Identify which cell holds the provided text, then report its (x, y) central coordinate. 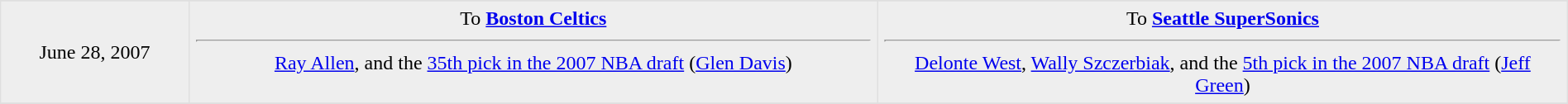
To Boston Celtics Ray Allen, and the 35th pick in the 2007 NBA draft (Glen Davis) (533, 52)
To Seattle SuperSonics Delonte West, Wally Szczerbiak, and the 5th pick in the 2007 NBA draft (Jeff Green) (1223, 52)
June 28, 2007 (94, 52)
